Return the (x, y) coordinate for the center point of the cell that contains the specified text.  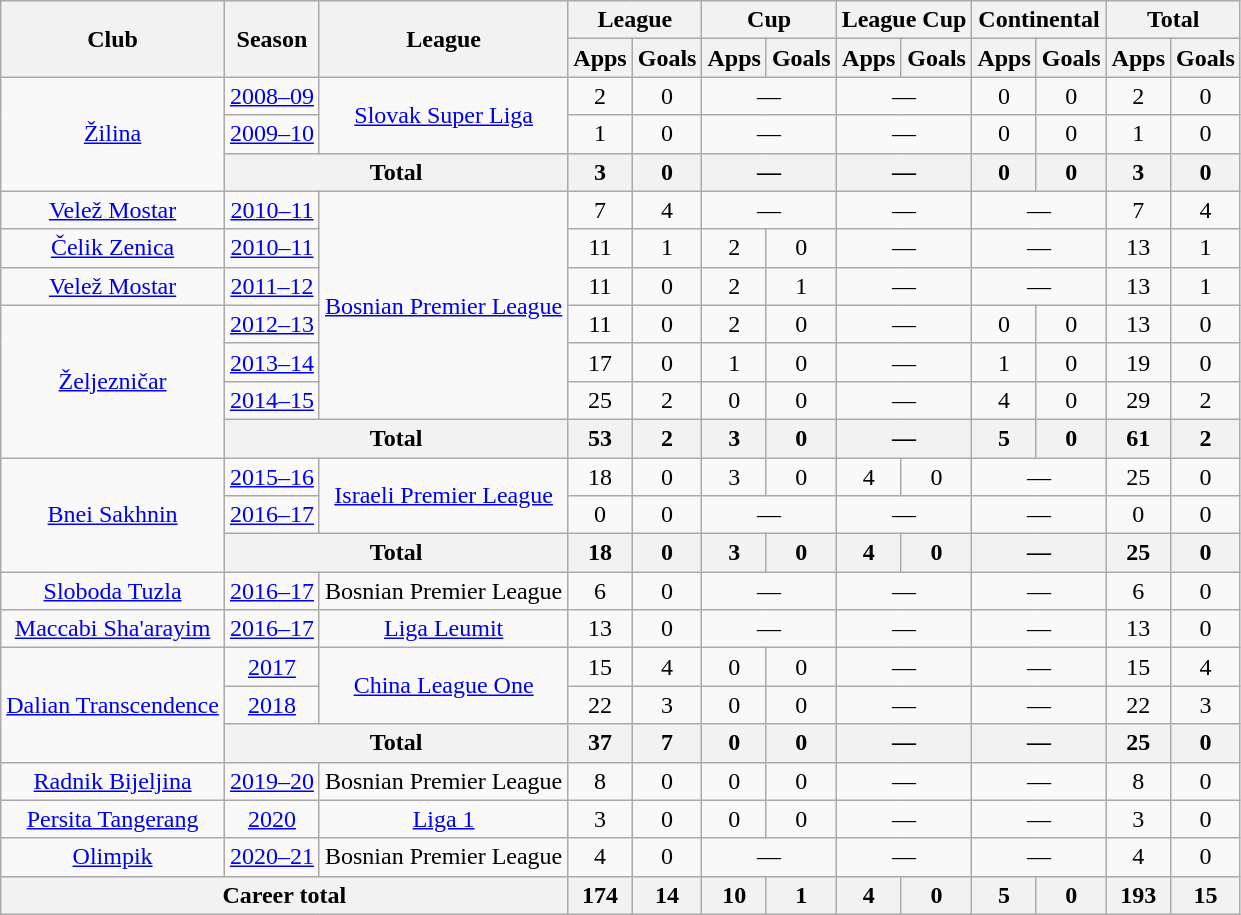
19 (1138, 362)
17 (600, 362)
Cup (769, 20)
29 (1138, 400)
2014–15 (272, 400)
Bnei Sakhnin (113, 515)
174 (600, 895)
Israeli Premier League (443, 496)
Career total (284, 895)
Season (272, 39)
2008–09 (272, 96)
China League One (443, 686)
2011–12 (272, 286)
193 (1138, 895)
Radnik Bijeljina (113, 781)
Sloboda Tuzla (113, 591)
Željezničar (113, 381)
Dalian Transcendence (113, 705)
2015–16 (272, 477)
Žilina (113, 134)
37 (600, 743)
2013–14 (272, 362)
2009–10 (272, 134)
2020 (272, 819)
Persita Tangerang (113, 819)
2018 (272, 705)
2020–21 (272, 857)
2019–20 (272, 781)
Čelik Zenica (113, 248)
14 (667, 895)
Olimpik (113, 857)
Slovak Super Liga (443, 115)
2017 (272, 667)
League Cup (904, 20)
53 (600, 438)
Continental (1039, 20)
Maccabi Sha'arayim (113, 629)
2012–13 (272, 324)
10 (734, 895)
Liga Leumit (443, 629)
Liga 1 (443, 819)
61 (1138, 438)
Club (113, 39)
